Scan for the cell matching the given text and deliver its (x, y) coordinate at center. 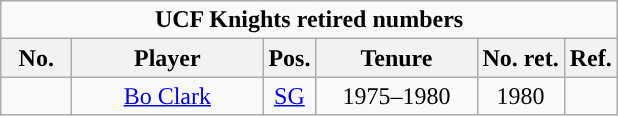
No. ret. (520, 58)
Player (168, 58)
No. (36, 58)
Tenure (396, 58)
1980 (520, 96)
Ref. (590, 58)
1975–1980 (396, 96)
Pos. (290, 58)
UCF Knights retired numbers (310, 20)
Bo Clark (168, 96)
SG (290, 96)
